From the cell containing the given text, extract its center point as (x, y) coordinate. 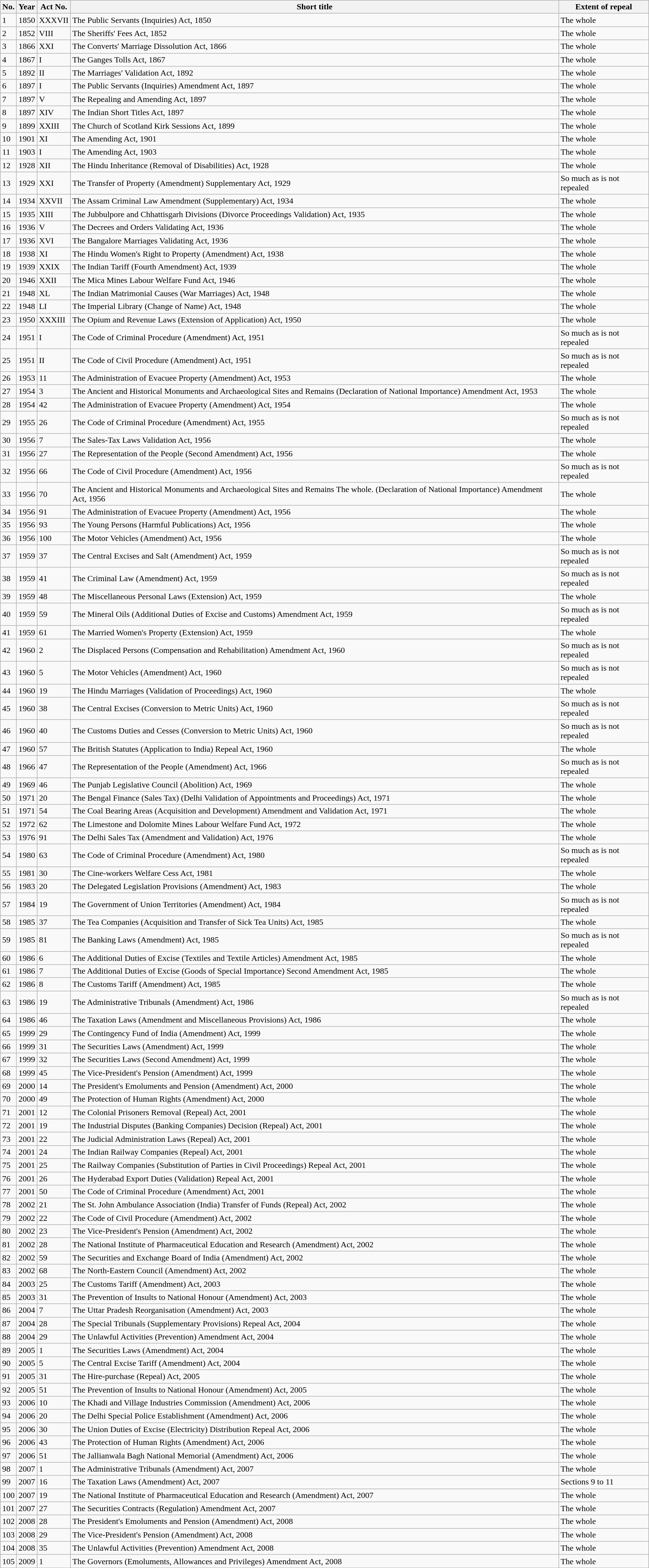
67 (8, 1060)
XXII (54, 280)
55 (8, 873)
XXVII (54, 201)
97 (8, 1456)
The Public Servants (Inquiries) Amendment Act, 1897 (314, 86)
1892 (27, 73)
1976 (27, 837)
94 (8, 1416)
The Hindu Marriages (Validation of Proceedings) Act, 1960 (314, 690)
The Hyderabad Export Duties (Validation) Repeal Act, 2001 (314, 1179)
104 (8, 1548)
The Securities Laws (Second Amendment) Act, 1999 (314, 1060)
The Repealing and Amending Act, 1897 (314, 99)
The Jallianwala Bagh National Memorial (Amendment) Act, 2006 (314, 1456)
The Married Women's Property (Extension) Act, 1959 (314, 632)
The Securities Laws (Amendment) Act, 1999 (314, 1046)
The Motor Vehicles (Amendment) Act, 1960 (314, 673)
The Taxation Laws (Amendment and Miscellaneous Provisions) Act, 1986 (314, 1020)
The Mica Mines Labour Welfare Fund Act, 1946 (314, 280)
The Opium and Revenue Laws (Extension of Application) Act, 1950 (314, 320)
The Uttar Pradesh Reorganisation (Amendment) Act, 2003 (314, 1310)
1850 (27, 20)
The Criminal Law (Amendment) Act, 1959 (314, 578)
The Transfer of Property (Amendment) Supplementary Act, 1929 (314, 183)
98 (8, 1469)
The Motor Vehicles (Amendment) Act, 1956 (314, 538)
The Hire-purchase (Repeal) Act, 2005 (314, 1376)
The Central Excises (Conversion to Metric Units) Act, 1960 (314, 709)
105 (8, 1561)
The Coal Bearing Areas (Acquisition and Development) Amendment and Validation Act, 1971 (314, 811)
The Indian Matrimonial Causes (War Marriages) Act, 1948 (314, 293)
1950 (27, 320)
The Decrees and Orders Validating Act, 1936 (314, 227)
XXXIII (54, 320)
1969 (27, 785)
The Securities Laws (Amendment) Act, 2004 (314, 1350)
The Young Persons (Harmful Publications) Act, 1956 (314, 525)
The Imperial Library (Change of Name) Act, 1948 (314, 307)
XIV (54, 112)
The North-Eastern Council (Amendment) Act, 2002 (314, 1271)
36 (8, 538)
Sections 9 to 11 (604, 1482)
73 (8, 1139)
The Administrative Tribunals (Amendment) Act, 1986 (314, 1002)
XII (54, 165)
The Representation of the People (Amendment) Act, 1966 (314, 767)
Year (27, 7)
1984 (27, 904)
The Code of Civil Procedure (Amendment) Act, 2002 (314, 1218)
1928 (27, 165)
75 (8, 1165)
1899 (27, 126)
76 (8, 1179)
The Contingency Fund of India (Amendment) Act, 1999 (314, 1033)
The Prevention of Insults to National Honour (Amendment) Act, 2003 (314, 1297)
87 (8, 1324)
The Ancient and Historical Monuments and Archaeological Sites and Remains The whole. (Declaration of National Importance) Amendment Act, 1956 (314, 494)
The Khadi and Village Industries Commission (Amendment) Act, 2006 (314, 1403)
13 (8, 183)
The Converts' Marriage Dissolution Act, 1866 (314, 46)
65 (8, 1033)
The Delhi Special Police Establishment (Amendment) Act, 2006 (314, 1416)
1972 (27, 824)
1901 (27, 139)
88 (8, 1337)
82 (8, 1258)
1953 (27, 378)
The Industrial Disputes (Banking Companies) Decision (Repeal) Act, 2001 (314, 1126)
The Customs Tariff (Amendment) Act, 2003 (314, 1284)
The Protection of Human Rights (Amendment) Act, 2006 (314, 1442)
The Banking Laws (Amendment) Act, 1985 (314, 940)
The Unlawful Activities (Prevention) Amendment Act, 2004 (314, 1337)
The Assam Criminal Law Amendment (Supplementary) Act, 1934 (314, 201)
The St. John Ambulance Association (India) Transfer of Funds (Repeal) Act, 2002 (314, 1205)
83 (8, 1271)
The Vice-President's Pension (Amendment) Act, 2008 (314, 1535)
The Unlawful Activities (Prevention) Amendment Act, 2008 (314, 1548)
71 (8, 1112)
74 (8, 1152)
The President's Emoluments and Pension (Amendment) Act, 2008 (314, 1522)
The Government of Union Territories (Amendment) Act, 1984 (314, 904)
XXIII (54, 126)
9 (8, 126)
VIII (54, 33)
The Punjab Legislative Council (Abolition) Act, 1969 (314, 785)
1935 (27, 214)
Extent of repeal (604, 7)
The Additional Duties of Excise (Goods of Special Importance) Second Amendment Act, 1985 (314, 971)
58 (8, 922)
XXXVII (54, 20)
The Code of Criminal Procedure (Amendment) Act, 1980 (314, 855)
The Union Duties of Excise (Electricity) Distribution Repeal Act, 2006 (314, 1429)
The Administration of Evacuee Property (Amendment) Act, 1954 (314, 405)
No. (8, 7)
52 (8, 824)
The Customs Tariff (Amendment) Act, 1985 (314, 984)
The British Statutes (Application to India) Repeal Act, 1960 (314, 749)
15 (8, 214)
1938 (27, 254)
The Customs Duties and Cesses (Conversion to Metric Units) Act, 1960 (314, 731)
The Amending Act, 1903 (314, 152)
95 (8, 1429)
1867 (27, 60)
Act No. (54, 7)
The Colonial Prisoners Removal (Repeal) Act, 2001 (314, 1112)
69 (8, 1086)
The Securities Contracts (Regulation) Amendment Act, 2007 (314, 1508)
XL (54, 293)
The Indian Railway Companies (Repeal) Act, 2001 (314, 1152)
78 (8, 1205)
85 (8, 1297)
1903 (27, 152)
1983 (27, 886)
The Code of Criminal Procedure (Amendment) Act, 1951 (314, 338)
The Displaced Persons (Compensation and Rehabilitation) Amendment Act, 1960 (314, 650)
The Protection of Human Rights (Amendment) Act, 2000 (314, 1099)
4 (8, 60)
The Amending Act, 1901 (314, 139)
77 (8, 1192)
1966 (27, 767)
The Administration of Evacuee Property (Amendment) Act, 1956 (314, 512)
The Marriages' Validation Act, 1892 (314, 73)
101 (8, 1508)
53 (8, 837)
18 (8, 254)
80 (8, 1231)
The Delhi Sales Tax (Amendment and Validation) Act, 1976 (314, 837)
The Securities and Exchange Board of India (Amendment) Act, 2002 (314, 1258)
The Code of Civil Procedure (Amendment) Act, 1956 (314, 472)
92 (8, 1389)
2009 (27, 1561)
The Tea Companies (Acquisition and Transfer of Sick Tea Units) Act, 1985 (314, 922)
The Administrative Tribunals (Amendment) Act, 2007 (314, 1469)
The National Institute of Pharmaceutical Education and Research (Amendment) Act, 2007 (314, 1495)
64 (8, 1020)
The Ancient and Historical Monuments and Archaeological Sites and Remains (Declaration of National Importance) Amendment Act, 1953 (314, 391)
The Code of Criminal Procedure (Amendment) Act, 2001 (314, 1192)
33 (8, 494)
The Central Excises and Salt (Amendment) Act, 1959 (314, 556)
The Sales-Tax Laws Validation Act, 1956 (314, 440)
The Miscellaneous Personal Laws (Extension) Act, 1959 (314, 596)
XXIX (54, 267)
The Church of Scotland Kirk Sessions Act, 1899 (314, 126)
The Sheriffs' Fees Act, 1852 (314, 33)
1866 (27, 46)
The Additional Duties of Excise (Textiles and Textile Articles) Amendment Act, 1985 (314, 958)
LI (54, 307)
1934 (27, 201)
XIII (54, 214)
1981 (27, 873)
The Taxation Laws (Amendment) Act, 2007 (314, 1482)
The Central Excise Tariff (Amendment) Act, 2004 (314, 1363)
96 (8, 1442)
The Vice-President's Pension (Amendment) Act, 1999 (314, 1073)
The Cine-workers Welfare Cess Act, 1981 (314, 873)
The Indian Tariff (Fourth Amendment) Act, 1939 (314, 267)
56 (8, 886)
The Public Servants (Inquiries) Act, 1850 (314, 20)
The Code of Criminal Procedure (Amendment) Act, 1955 (314, 422)
The Vice-President's Pension (Amendment) Act, 2002 (314, 1231)
102 (8, 1522)
17 (8, 241)
The Hindu Inheritance (Removal of Disabilities) Act, 1928 (314, 165)
The Administration of Evacuee Property (Amendment) Act, 1953 (314, 378)
34 (8, 512)
1929 (27, 183)
The Mineral Oils (Additional Duties of Excise and Customs) Amendment Act, 1959 (314, 614)
1980 (27, 855)
39 (8, 596)
90 (8, 1363)
The National Institute of Pharmaceutical Education and Research (Amendment) Act, 2002 (314, 1244)
44 (8, 690)
XVI (54, 241)
The Code of Civil Procedure (Amendment) Act, 1951 (314, 360)
72 (8, 1126)
The Jubbulpore and Chhattisgarh Divisions (Divorce Proceedings Validation) Act, 1935 (314, 214)
89 (8, 1350)
The Delegated Legislation Provisions (Amendment) Act, 1983 (314, 886)
The Judicial Administration Laws (Repeal) Act, 2001 (314, 1139)
60 (8, 958)
1852 (27, 33)
The Limestone and Dolomite Mines Labour Welfare Fund Act, 1972 (314, 824)
99 (8, 1482)
The President's Emoluments and Pension (Amendment) Act, 2000 (314, 1086)
The Hindu Women's Right to Property (Amendment) Act, 1938 (314, 254)
79 (8, 1218)
The Bengal Finance (Sales Tax) (Delhi Validation of Appointments and Proceedings) Act, 1971 (314, 798)
1955 (27, 422)
The Indian Short Titles Act, 1897 (314, 112)
The Governors (Emoluments, Allowances and Privileges) Amendment Act, 2008 (314, 1561)
Short title (314, 7)
The Bangalore Marriages Validating Act, 1936 (314, 241)
The Special Tribunals (Supplementary Provisions) Repeal Act, 2004 (314, 1324)
103 (8, 1535)
84 (8, 1284)
86 (8, 1310)
The Railway Companies (Substitution of Parties in Civil Proceedings) Repeal Act, 2001 (314, 1165)
The Prevention of Insults to National Honour (Amendment) Act, 2005 (314, 1389)
The Representation of the People (Second Amendment) Act, 1956 (314, 454)
1946 (27, 280)
The Ganges Tolls Act, 1867 (314, 60)
1939 (27, 267)
